For the text-containing cell, return its midpoint in [X, Y] coordinate format. 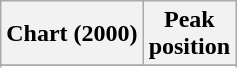
Chart (2000) [72, 34]
Peakposition [189, 34]
